Identify which cell holds the provided text, then report its [X, Y] central coordinate. 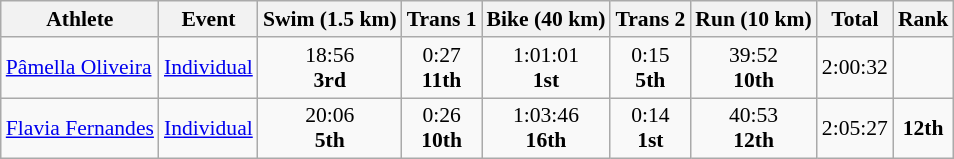
0:2610th [442, 128]
Total [855, 19]
2:05:27 [855, 128]
18:563rd [330, 68]
0:2711th [442, 68]
1:01:011st [546, 68]
Pâmella Oliveira [80, 68]
2:00:32 [855, 68]
Flavia Fernandes [80, 128]
Trans 2 [650, 19]
Athlete [80, 19]
Rank [924, 19]
12th [924, 128]
Swim (1.5 km) [330, 19]
40:5312th [753, 128]
Bike (40 km) [546, 19]
0:155th [650, 68]
1:03:46 16th [546, 128]
20:065th [330, 128]
Trans 1 [442, 19]
0:141st [650, 128]
Run (10 km) [753, 19]
39:5210th [753, 68]
Event [208, 19]
